Capture the cell that displays the provided text and extract its (x, y) central coordinate. 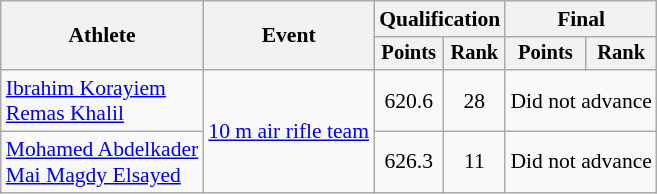
626.3 (408, 162)
11 (474, 162)
Qualification (440, 19)
Ibrahim KorayiemRemas Khalil (102, 100)
10 m air rifle team (288, 131)
28 (474, 100)
Event (288, 36)
Final (581, 19)
Athlete (102, 36)
Mohamed AbdelkaderMai Magdy Elsayed (102, 162)
620.6 (408, 100)
